For the text-containing cell, return its midpoint in (x, y) coordinate format. 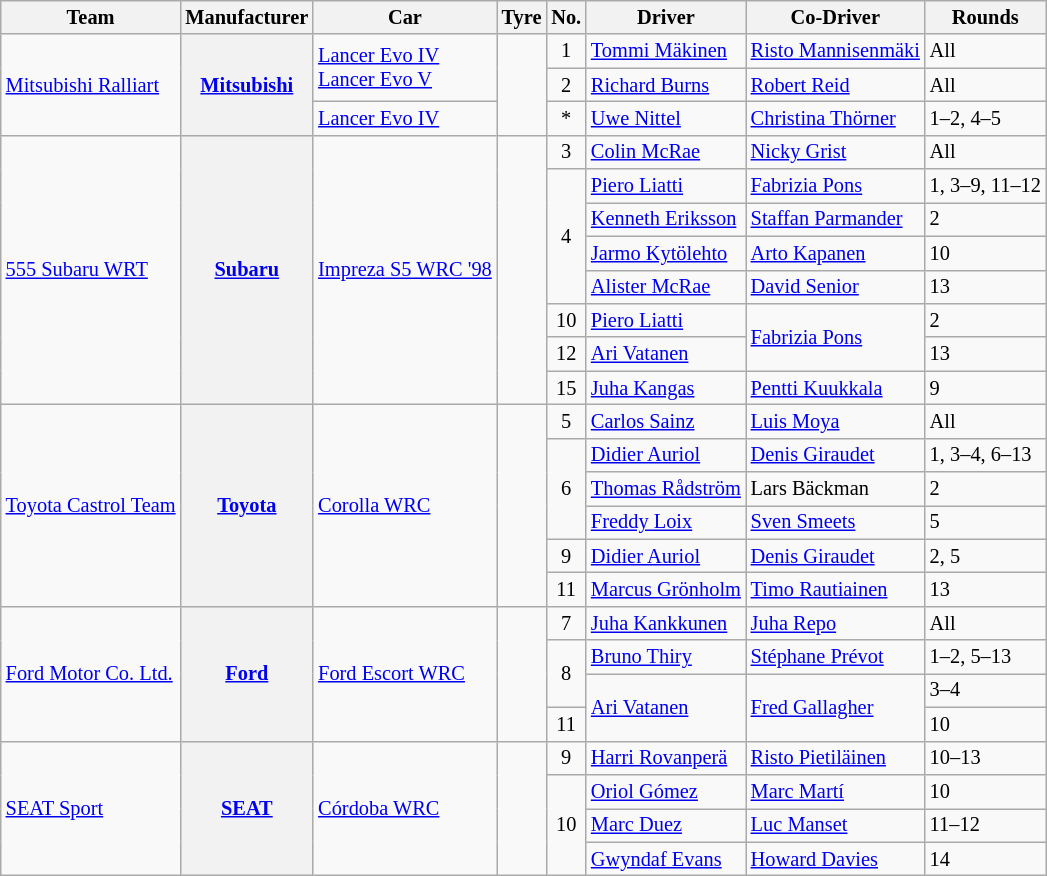
Lancer Evo IVLancer Evo V (404, 68)
SEAT Sport (91, 808)
Lancer Evo IV (404, 118)
4 (566, 236)
Bruno Thiry (666, 657)
Arto Kapanen (836, 253)
Luis Moya (836, 421)
Team (91, 17)
Corolla WRC (404, 505)
Oriol Gómez (666, 791)
Pentti Kuukkala (836, 388)
3–4 (986, 690)
Subaru (246, 270)
Uwe Nittel (666, 118)
Nicky Grist (836, 152)
10–13 (986, 758)
Marc Martí (836, 791)
Marcus Grönholm (666, 589)
12 (566, 354)
1 (566, 51)
* (566, 118)
Thomas Rådström (666, 489)
Lars Bäckman (836, 489)
Robert Reid (836, 85)
Mitsubishi Ralliart (91, 84)
Fred Gallagher (836, 706)
Ford Escort WRC (404, 674)
Toyota (246, 505)
555 Subaru WRT (91, 270)
SEAT (246, 808)
1, 3–9, 11–12 (986, 186)
Alister McRae (666, 287)
3 (566, 152)
15 (566, 388)
Co-Driver (836, 17)
1, 3–4, 6–13 (986, 455)
Carlos Sainz (666, 421)
Manufacturer (246, 17)
Marc Duez (666, 825)
11–12 (986, 825)
1–2, 4–5 (986, 118)
Juha Repo (836, 623)
Tommi Mäkinen (666, 51)
8 (566, 674)
Driver (666, 17)
Christina Thörner (836, 118)
Harri Rovanperä (666, 758)
Córdoba WRC (404, 808)
David Senior (836, 287)
Gwyndaf Evans (666, 859)
Impreza S5 WRC '98 (404, 270)
Toyota Castrol Team (91, 505)
Risto Mannisenmäki (836, 51)
Ford Motor Co. Ltd. (91, 674)
Colin McRae (666, 152)
Rounds (986, 17)
Kenneth Eriksson (666, 219)
Jarmo Kytölehto (666, 253)
Sven Smeets (836, 522)
6 (566, 488)
Juha Kankkunen (666, 623)
2, 5 (986, 556)
7 (566, 623)
Staffan Parmander (836, 219)
No. (566, 17)
14 (986, 859)
Mitsubishi (246, 84)
1–2, 5–13 (986, 657)
Car (404, 17)
Juha Kangas (666, 388)
Timo Rautiainen (836, 589)
Stéphane Prévot (836, 657)
Luc Manset (836, 825)
Ford (246, 674)
Richard Burns (666, 85)
Risto Pietiläinen (836, 758)
Tyre (522, 17)
Howard Davies (836, 859)
Freddy Loix (666, 522)
